Provide the [x, y] coordinate of the cell's center where the given text is located.  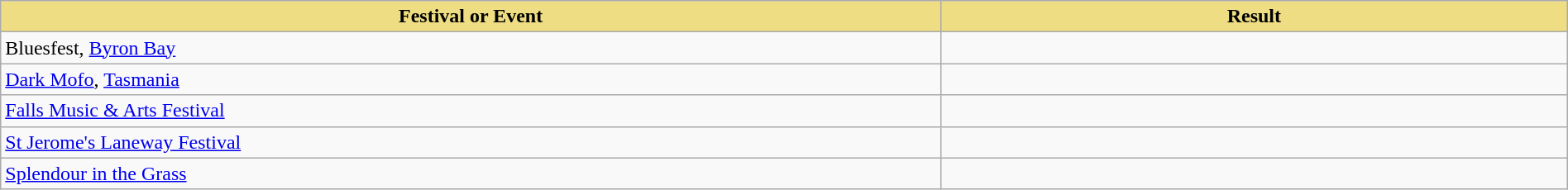
Splendour in the Grass [471, 173]
Result [1254, 17]
St Jerome's Laneway Festival [471, 142]
Bluesfest, Byron Bay [471, 48]
Festival or Event [471, 17]
Dark Mofo, Tasmania [471, 79]
Falls Music & Arts Festival [471, 111]
